From the cell containing the given text, extract its center point as [x, y] coordinate. 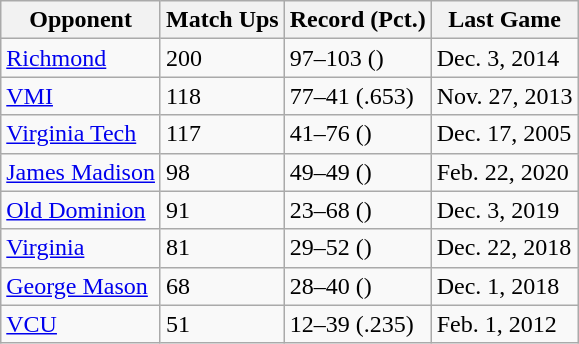
Dec. 3, 2019 [504, 210]
Feb. 1, 2012 [504, 324]
Dec. 3, 2014 [504, 58]
91 [222, 210]
49–49 () [358, 172]
68 [222, 286]
Dec. 1, 2018 [504, 286]
51 [222, 324]
117 [222, 134]
Opponent [81, 20]
77–41 (.653) [358, 96]
Old Dominion [81, 210]
Nov. 27, 2013 [504, 96]
Last Game [504, 20]
VCU [81, 324]
98 [222, 172]
200 [222, 58]
28–40 () [358, 286]
81 [222, 248]
Virginia [81, 248]
118 [222, 96]
23–68 () [358, 210]
Record (Pct.) [358, 20]
Virginia Tech [81, 134]
VMI [81, 96]
Match Ups [222, 20]
97–103 () [358, 58]
James Madison [81, 172]
12–39 (.235) [358, 324]
Feb. 22, 2020 [504, 172]
Richmond [81, 58]
29–52 () [358, 248]
Dec. 22, 2018 [504, 248]
Dec. 17, 2005 [504, 134]
George Mason [81, 286]
41–76 () [358, 134]
